Scan for the cell matching the given text and deliver its [x, y] coordinate at center. 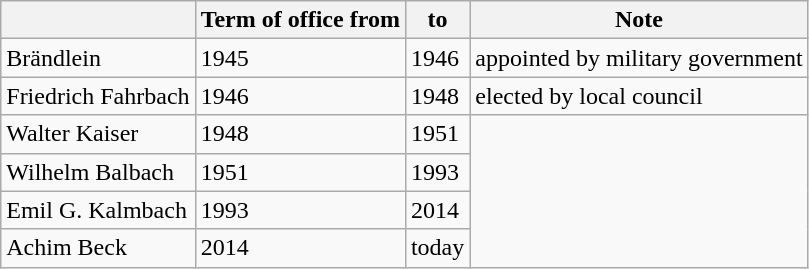
Wilhelm Balbach [98, 172]
appointed by military government [639, 58]
elected by local council [639, 96]
Walter Kaiser [98, 134]
Note [639, 20]
1945 [300, 58]
Achim Beck [98, 248]
Term of office from [300, 20]
today [437, 248]
Brändlein [98, 58]
Emil G. Kalmbach [98, 210]
Friedrich Fahrbach [98, 96]
to [437, 20]
